Search for the cell housing the specified text and yield its [x, y] center coordinate. 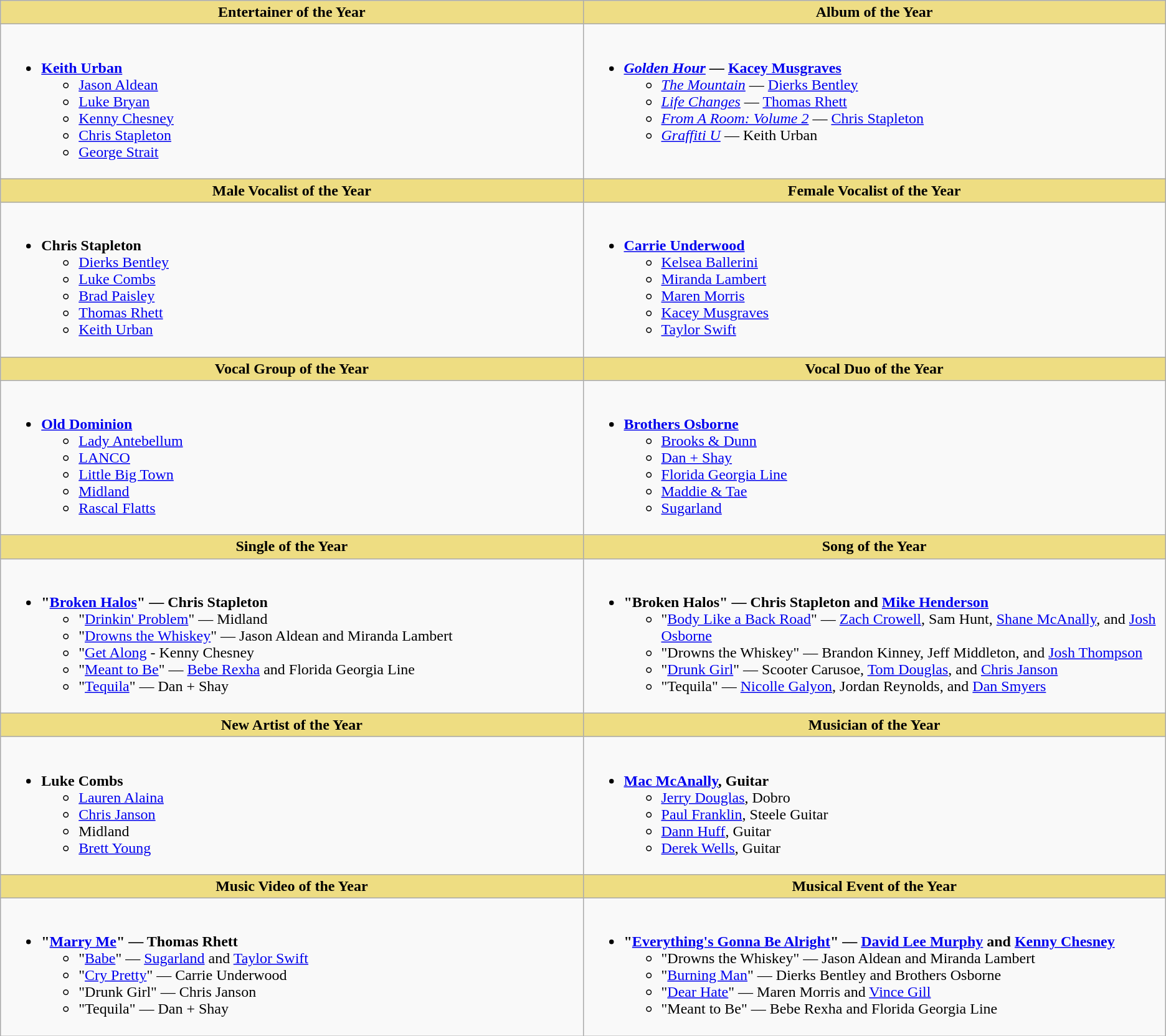
Keith UrbanJason AldeanLuke BryanKenny ChesneyChris StapletonGeorge Strait [291, 101]
Female Vocalist of the Year [874, 191]
Male Vocalist of the Year [291, 191]
Golden Hour — Kacey MusgravesThe Mountain — Dierks BentleyLife Changes — Thomas RhettFrom A Room: Volume 2 — Chris StapletonGraffiti U — Keith Urban [874, 101]
Carrie UnderwoodKelsea BalleriniMiranda LambertMaren MorrisKacey MusgravesTaylor Swift [874, 280]
Vocal Group of the Year [291, 369]
Vocal Duo of the Year [874, 369]
"Marry Me" — Thomas Rhett"Babe" — Sugarland and Taylor Swift"Cry Pretty" — Carrie Underwood"Drunk Girl" — Chris Janson"Tequila" — Dan + Shay [291, 966]
Song of the Year [874, 547]
Mac McAnally, GuitarJerry Douglas, DobroPaul Franklin, Steele GuitarDann Huff, GuitarDerek Wells, Guitar [874, 806]
Brothers OsborneBrooks & DunnDan + ShayFlorida Georgia LineMaddie & TaeSugarland [874, 458]
Luke CombsLauren AlainaChris JansonMidlandBrett Young [291, 806]
Music Video of the Year [291, 886]
Album of the Year [874, 12]
Single of the Year [291, 547]
Chris StapletonDierks BentleyLuke CombsBrad PaisleyThomas RhettKeith Urban [291, 280]
Old DominionLady AntebellumLANCOLittle Big TownMidlandRascal Flatts [291, 458]
Musical Event of the Year [874, 886]
Musician of the Year [874, 725]
Entertainer of the Year [291, 12]
New Artist of the Year [291, 725]
